Output the [X, Y] coordinate of the center of the cell containing the given text.  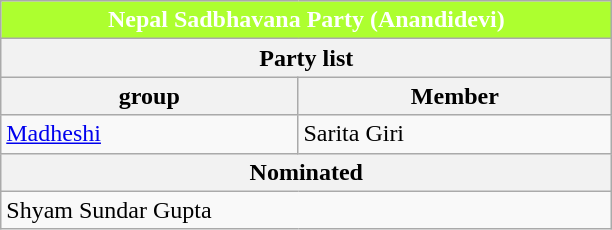
Madheshi [150, 134]
Shyam Sundar Gupta [306, 210]
group [150, 96]
Member [455, 96]
Party list [306, 58]
Nominated [306, 172]
Nepal Sadbhavana Party (Anandidevi) [306, 20]
Sarita Giri [455, 134]
